Scan for the cell matching the given text and deliver its (x, y) coordinate at center. 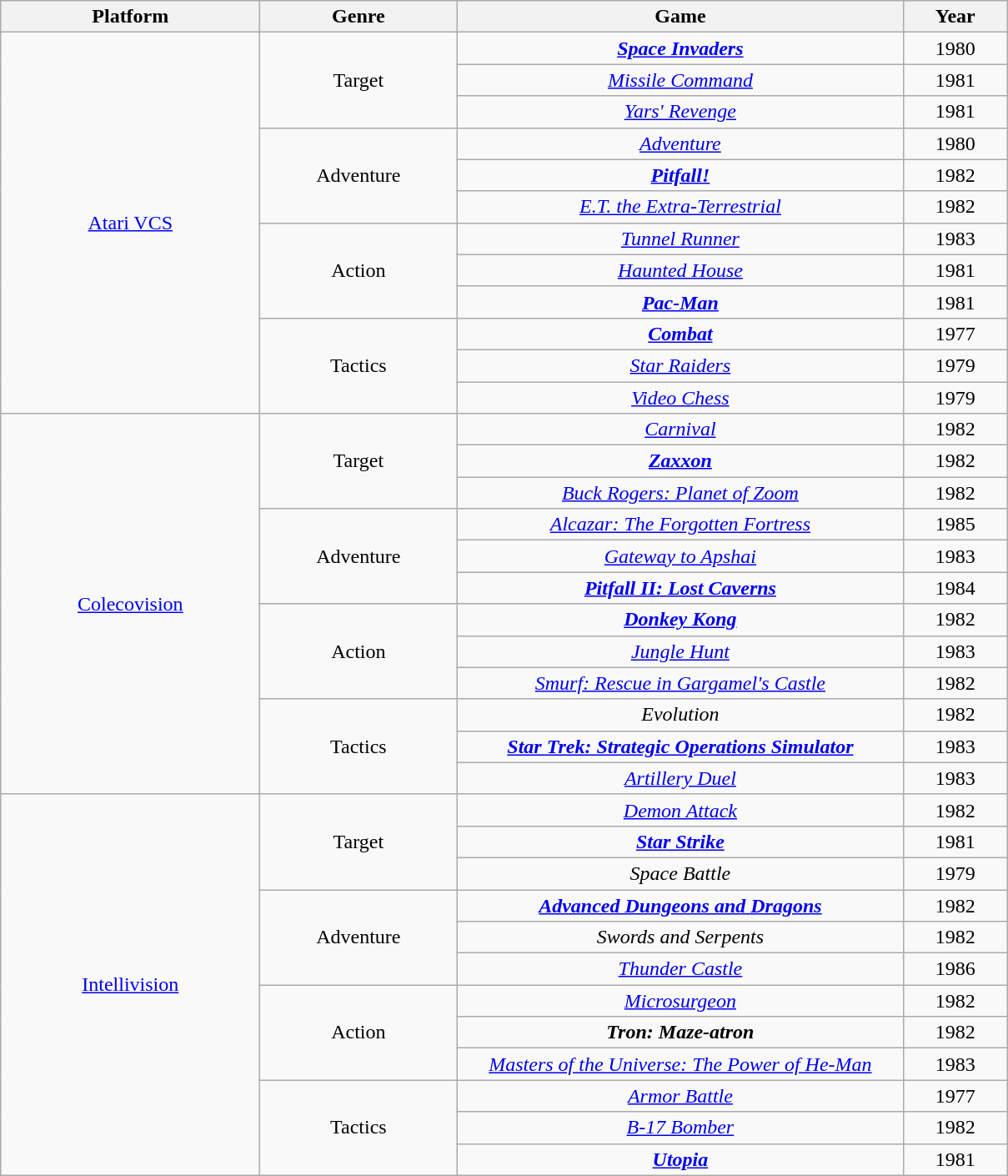
Gateway to Apshai (680, 556)
Pitfall! (680, 175)
Microsurgeon (680, 1001)
Star Strike (680, 842)
Masters of the Universe: The Power of He-Man (680, 1064)
Evolution (680, 715)
Year (955, 17)
Smurf: Rescue in Gargamel's Castle (680, 683)
Star Raiders (680, 365)
E.T. the Extra-Terrestrial (680, 207)
Zaxxon (680, 461)
Swords and Serpents (680, 937)
Armor Battle (680, 1096)
Pitfall II: Lost Caverns (680, 588)
Space Battle (680, 873)
Jungle Hunt (680, 651)
Platform (130, 17)
Advanced Dungeons and Dragons (680, 905)
Carnival (680, 430)
1986 (955, 969)
Yars' Revenge (680, 112)
Pac-Man (680, 302)
Thunder Castle (680, 969)
B-17 Bomber (680, 1128)
Video Chess (680, 398)
Haunted House (680, 270)
Tunnel Runner (680, 239)
Artillery Duel (680, 778)
Game (680, 17)
Tron: Maze-atron (680, 1033)
Demon Attack (680, 810)
Atari VCS (130, 224)
Combat (680, 334)
Genre (359, 17)
Colecovision (130, 604)
Missile Command (680, 80)
Donkey Kong (680, 620)
Space Invaders (680, 48)
1985 (955, 525)
Utopia (680, 1159)
Intellivision (130, 984)
1984 (955, 588)
Star Trek: Strategic Operations Simulator (680, 746)
Alcazar: The Forgotten Fortress (680, 525)
Buck Rogers: Planet of Zoom (680, 493)
